Pinpoint the cell where the given text exists, returning its [X, Y] midpoint coordinate. 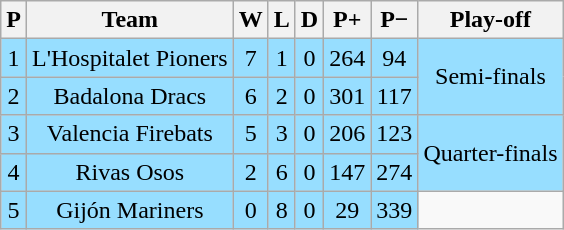
4 [14, 172]
7 [250, 58]
206 [348, 134]
Badalona Dracs [130, 96]
P− [394, 20]
Rivas Osos [130, 172]
301 [348, 96]
274 [394, 172]
P+ [348, 20]
339 [394, 210]
W [250, 20]
264 [348, 58]
29 [348, 210]
147 [348, 172]
Team [130, 20]
Play-off [490, 20]
123 [394, 134]
L'Hospitalet Pioners [130, 58]
D [309, 20]
Valencia Firebats [130, 134]
117 [394, 96]
Quarter-finals [490, 153]
Gijón Mariners [130, 210]
L [282, 20]
P [14, 20]
Semi-finals [490, 77]
94 [394, 58]
8 [282, 210]
